Output the [x, y] coordinate of the center of the cell containing the given text.  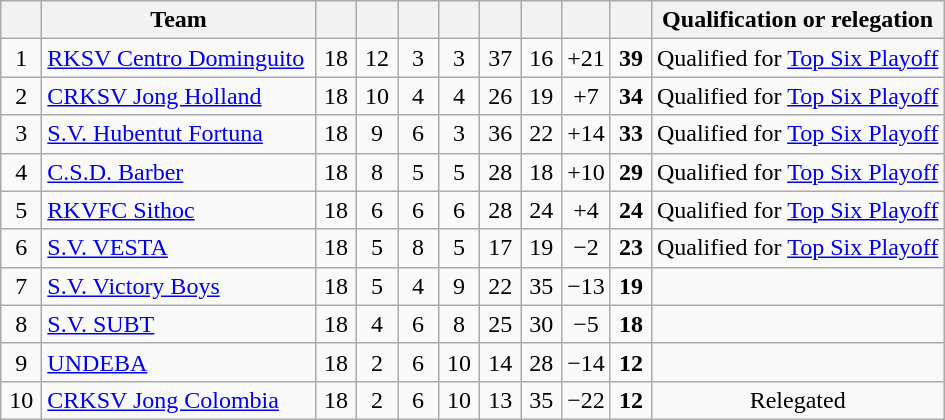
16 [542, 58]
14 [500, 362]
+4 [586, 210]
Qualification or relegation [797, 20]
S.V. VESTA [179, 248]
UNDEBA [179, 362]
7 [22, 286]
+10 [586, 172]
−2 [586, 248]
29 [630, 172]
CRKSV Jong Colombia [179, 400]
S.V. Hubentut Fortuna [179, 134]
−5 [586, 324]
+7 [586, 96]
25 [500, 324]
36 [500, 134]
39 [630, 58]
RKSV Centro Dominguito [179, 58]
Team [179, 20]
37 [500, 58]
13 [500, 400]
RKVFC Sithoc [179, 210]
+21 [586, 58]
33 [630, 134]
CRKSV Jong Holland [179, 96]
C.S.D. Barber [179, 172]
34 [630, 96]
S.V. Victory Boys [179, 286]
−13 [586, 286]
30 [542, 324]
Relegated [797, 400]
26 [500, 96]
23 [630, 248]
−22 [586, 400]
S.V. SUBT [179, 324]
17 [500, 248]
1 [22, 58]
−14 [586, 362]
+14 [586, 134]
